Identify which cell holds the provided text, then report its [x, y] central coordinate. 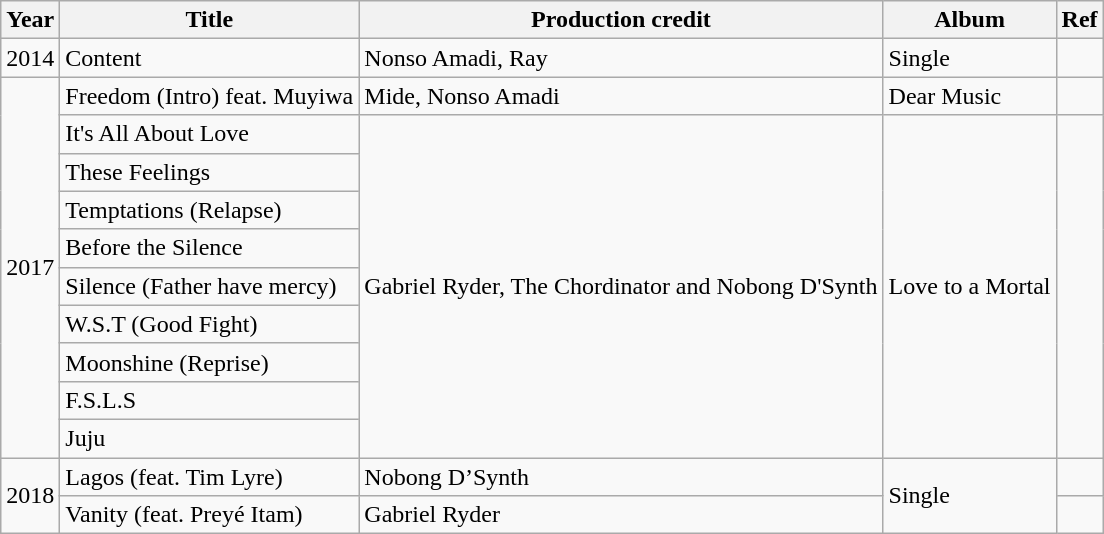
2018 [30, 496]
Temptations (Relapse) [210, 210]
Before the Silence [210, 248]
Album [970, 20]
W.S.T (Good Fight) [210, 324]
Moonshine (Reprise) [210, 362]
Freedom (Intro) feat. Muyiwa [210, 96]
These Feelings [210, 172]
Gabriel Ryder, The Chordinator and Nobong D'Synth [621, 286]
Title [210, 20]
Nonso Amadi, Ray [621, 58]
Gabriel Ryder [621, 515]
2014 [30, 58]
2017 [30, 268]
Lagos (feat. Tim Lyre) [210, 477]
Juju [210, 438]
Silence (Father have mercy) [210, 286]
Nobong D’Synth [621, 477]
Mide, Nonso Amadi [621, 96]
It's All About Love [210, 134]
Vanity (feat. Preyé Itam) [210, 515]
F.S.L.S [210, 400]
Dear Music [970, 96]
Ref [1080, 20]
Production credit [621, 20]
Year [30, 20]
Love to a Mortal [970, 286]
Content [210, 58]
